Search for the cell housing the specified text and yield its (X, Y) center coordinate. 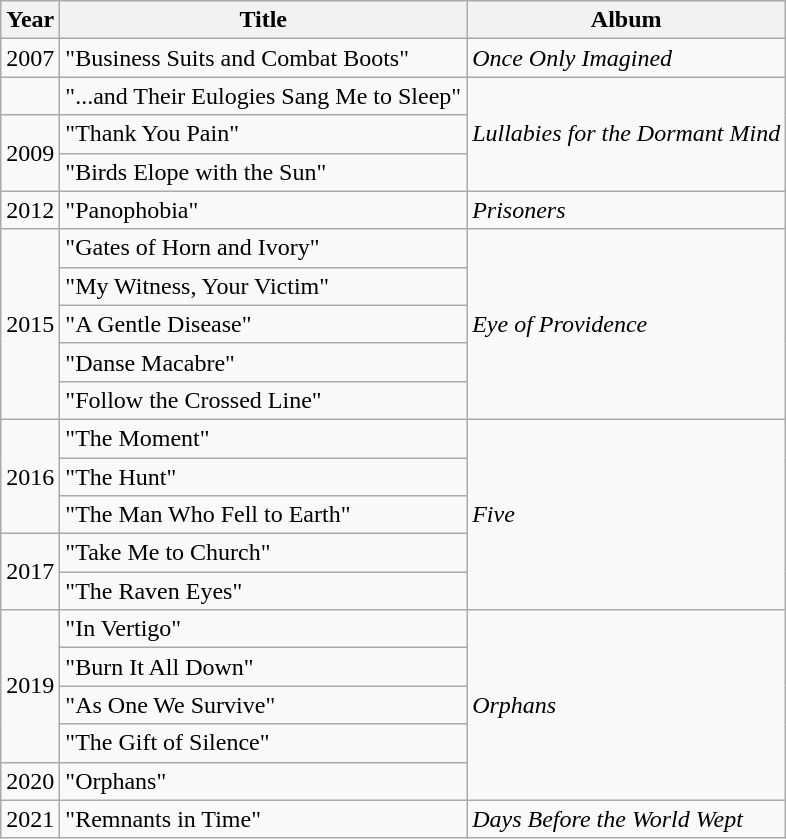
"Follow the Crossed Line" (264, 400)
"Take Me to Church" (264, 553)
2016 (30, 476)
2017 (30, 572)
"Business Suits and Combat Boots" (264, 58)
"A Gentle Disease" (264, 324)
"Danse Macabre" (264, 362)
2021 (30, 819)
"Burn It All Down" (264, 667)
Year (30, 20)
"The Gift of Silence" (264, 743)
Five (626, 514)
Lullabies for the Dormant Mind (626, 134)
"...and Their Eulogies Sang Me to Sleep" (264, 96)
"The Hunt" (264, 477)
Eye of Providence (626, 324)
"As One We Survive" (264, 705)
"In Vertigo" (264, 629)
2019 (30, 686)
"The Moment" (264, 438)
2007 (30, 58)
Album (626, 20)
2009 (30, 153)
Title (264, 20)
Orphans (626, 705)
"Gates of Horn and Ivory" (264, 248)
2015 (30, 324)
2020 (30, 781)
Prisoners (626, 210)
Once Only Imagined (626, 58)
2012 (30, 210)
"Panophobia" (264, 210)
"Remnants in Time" (264, 819)
"My Witness, Your Victim" (264, 286)
"Thank You Pain" (264, 134)
Days Before the World Wept (626, 819)
"The Raven Eyes" (264, 591)
"The Man Who Fell to Earth" (264, 515)
"Orphans" (264, 781)
"Birds Elope with the Sun" (264, 172)
